From the cell containing the given text, extract its center point as [x, y] coordinate. 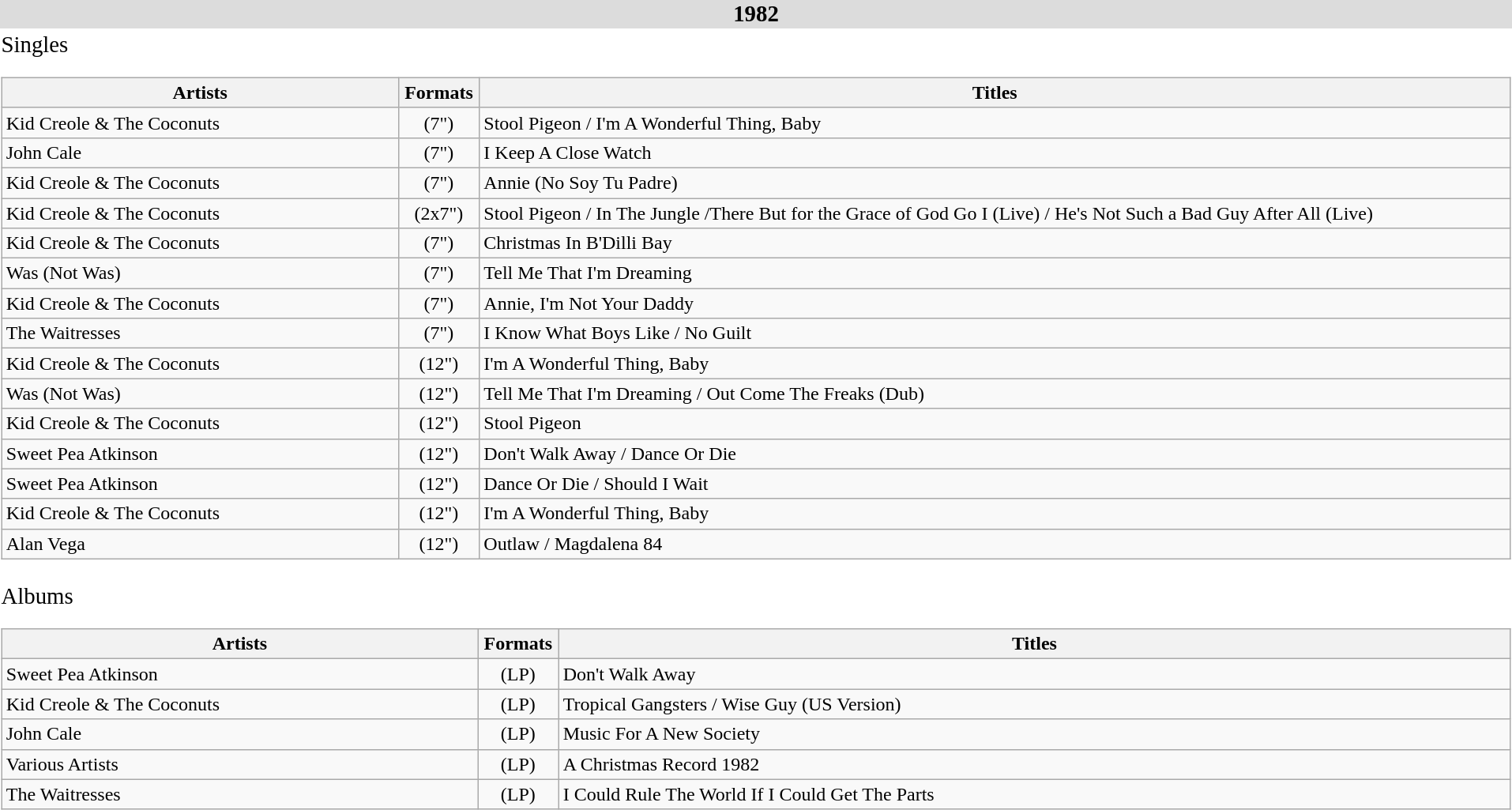
Alan Vega [200, 544]
Don't Walk Away / Dance Or Die [995, 454]
I Know What Boys Like / No Guilt [995, 333]
Various Artists [239, 764]
Tropical Gangsters / Wise Guy (US Version) [1035, 704]
Stool Pigeon / I'm A Wonderful Thing, Baby [995, 122]
Annie, I'm Not Your Daddy [995, 303]
Tell Me That I'm Dreaming [995, 273]
Outlaw / Magdalena 84 [995, 544]
(2x7") [439, 213]
Christmas In B'Dilli Bay [995, 243]
I Could Rule The World If I Could Get The Parts [1035, 794]
Stool Pigeon [995, 424]
Don't Walk Away [1035, 674]
Dance Or Die / Should I Wait [995, 484]
I Keep A Close Watch [995, 153]
Music For A New Society [1035, 734]
1982 [756, 14]
A Christmas Record 1982 [1035, 764]
Tell Me That I'm Dreaming / Out Come The Freaks (Dub) [995, 394]
Stool Pigeon / In The Jungle /There But for the Grace of God Go I (Live) / He's Not Such a Bad Guy After All (Live) [995, 213]
Annie (No Soy Tu Padre) [995, 183]
